Return the [x, y] coordinate for the center point of the cell that contains the specified text.  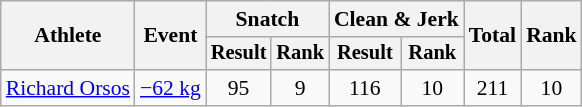
Athlete [68, 36]
95 [239, 88]
Clean & Jerk [396, 19]
−62 kg [170, 88]
116 [365, 88]
9 [300, 88]
Event [170, 36]
Total [492, 36]
Snatch [268, 19]
211 [492, 88]
Richard Orsos [68, 88]
